Detect which cell encompasses the target text, then output its [X, Y] center coordinate. 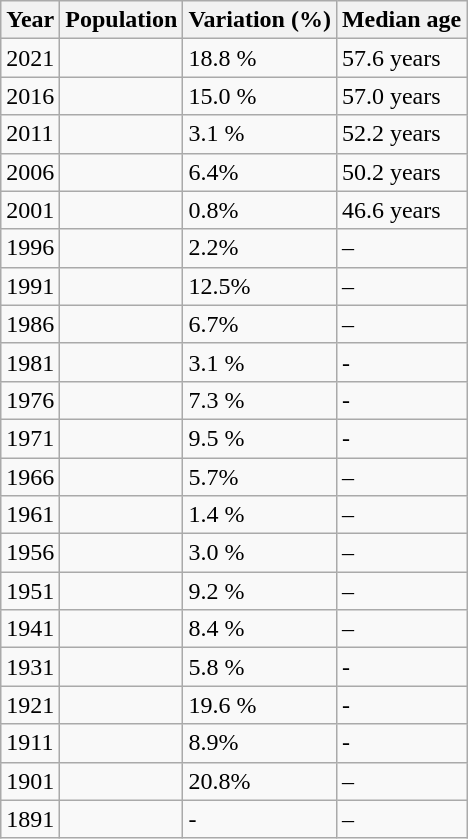
1996 [30, 248]
12.5% [260, 286]
1976 [30, 400]
1911 [30, 743]
2021 [30, 58]
1951 [30, 591]
8.9% [260, 743]
6.7% [260, 324]
19.6 % [260, 705]
Year [30, 20]
9.5 % [260, 438]
3.0 % [260, 553]
0.8% [260, 210]
1991 [30, 286]
1966 [30, 477]
1941 [30, 629]
1921 [30, 705]
1971 [30, 438]
1.4 % [260, 515]
57.0 years [401, 96]
1956 [30, 553]
5.7% [260, 477]
1931 [30, 667]
52.2 years [401, 134]
18.8 % [260, 58]
Median age [401, 20]
57.6 years [401, 58]
5.8 % [260, 667]
9.2 % [260, 591]
2016 [30, 96]
Population [122, 20]
50.2 years [401, 172]
1986 [30, 324]
20.8% [260, 781]
2001 [30, 210]
2011 [30, 134]
46.6 years [401, 210]
2006 [30, 172]
1981 [30, 362]
1891 [30, 819]
8.4 % [260, 629]
1901 [30, 781]
1961 [30, 515]
Variation (%) [260, 20]
6.4% [260, 172]
7.3 % [260, 400]
2.2% [260, 248]
15.0 % [260, 96]
